Identify which cell holds the provided text, then report its [X, Y] central coordinate. 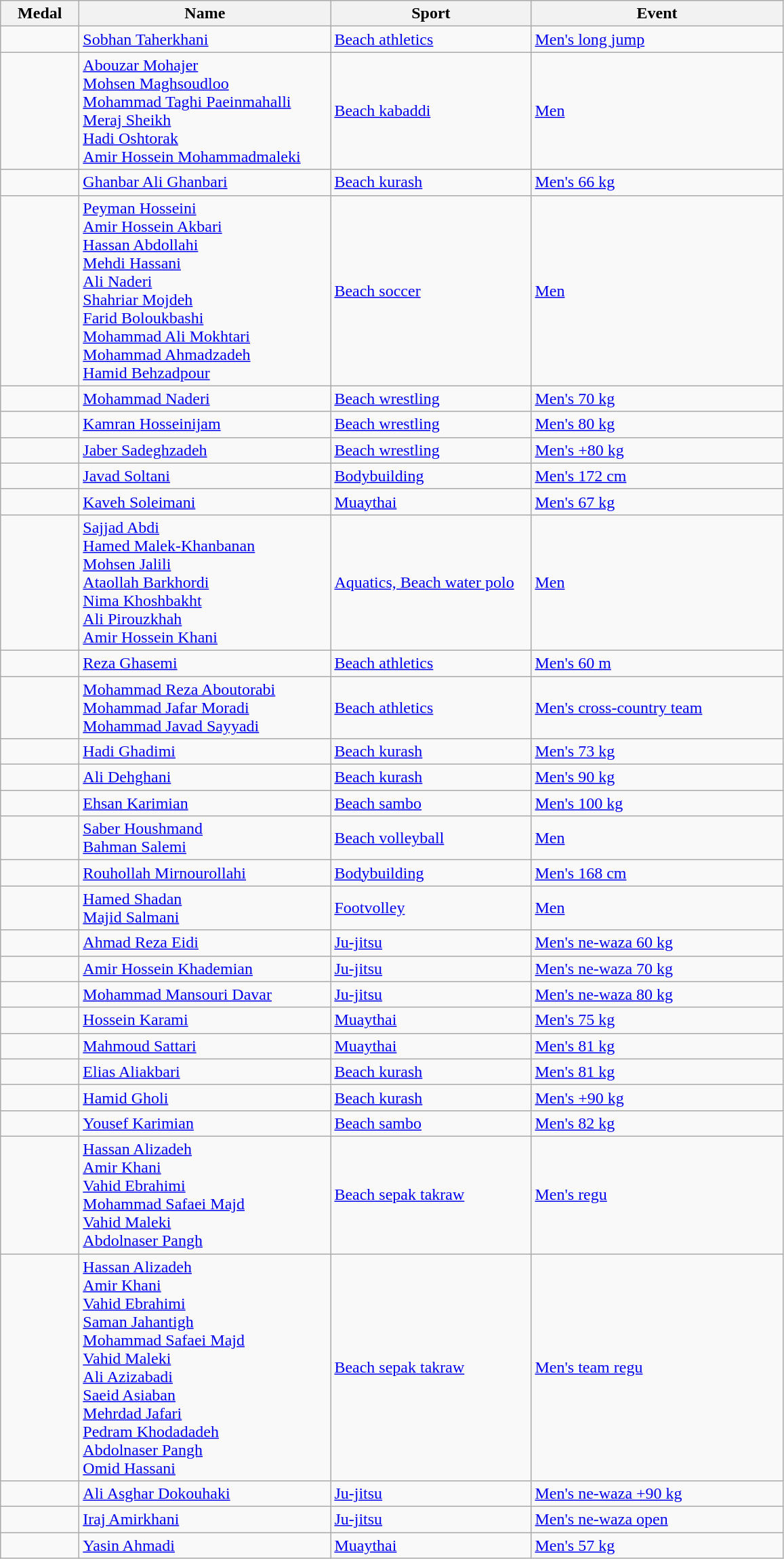
Men's 82 kg [657, 1123]
Mohammad Reza AboutorabiMohammad Jafar MoradiMohammad Javad Sayyadi [205, 708]
Name [205, 14]
Beach kabaddi [431, 111]
Men's +80 kg [657, 450]
Men's cross-country team [657, 708]
Hamed ShadanMajid Salmani [205, 908]
Yousef Karimian [205, 1123]
Men's 57 kg [657, 1545]
Yasin Ahmadi [205, 1545]
Beach soccer [431, 290]
Men's 100 kg [657, 803]
Men's 172 cm [657, 476]
Elias Aliakbari [205, 1072]
Jaber Sadeghzadeh [205, 450]
Javad Soltani [205, 476]
Ehsan Karimian [205, 803]
Men's long jump [657, 39]
Sport [431, 14]
Amir Hossein Khademian [205, 969]
Men's ne-waza 70 kg [657, 969]
Men's 80 kg [657, 424]
Sobhan Taherkhani [205, 39]
Abouzar MohajerMohsen MaghsoudlooMohammad Taghi PaeinmahalliMeraj SheikhHadi OshtorakAmir Hossein Mohammadmaleki [205, 111]
Rouhollah Mirnourollahi [205, 873]
Hassan AlizadehAmir KhaniVahid EbrahimiMohammad Safaei MajdVahid MalekiAbdolnaser Pangh [205, 1194]
Men's 60 m [657, 663]
Men's ne-waza 80 kg [657, 994]
Hossein Karami [205, 1020]
Footvolley [431, 908]
Ahmad Reza Eidi [205, 943]
Ali Dehghani [205, 777]
Men's 90 kg [657, 777]
Iraj Amirkhani [205, 1520]
Men's 75 kg [657, 1020]
Men's +90 kg [657, 1097]
Saber HoushmandBahman Salemi [205, 838]
Event [657, 14]
Sajjad AbdiHamed Malek-KhanbananMohsen JaliliAtaollah BarkhordiNima KhoshbakhtAli PirouzkhahAmir Hossein Khani [205, 582]
Ali Asghar Dokouhaki [205, 1494]
Mohammad Naderi [205, 399]
Mahmoud Sattari [205, 1046]
Kaveh Soleimani [205, 502]
Mohammad Mansouri Davar [205, 994]
Reza Ghasemi [205, 663]
Men's ne-waza +90 kg [657, 1494]
Hamid Gholi [205, 1097]
Men's 73 kg [657, 752]
Men's team regu [657, 1368]
Men's 168 cm [657, 873]
Men's ne-waza 60 kg [657, 943]
Men's 70 kg [657, 399]
Men's 67 kg [657, 502]
Kamran Hosseinijam [205, 424]
Hadi Ghadimi [205, 752]
Ghanbar Ali Ghanbari [205, 182]
Aquatics, Beach water polo [431, 582]
Men's ne-waza open [657, 1520]
Medal [40, 14]
Men's 66 kg [657, 182]
Men's regu [657, 1194]
Beach volleyball [431, 838]
